Search for the cell housing the specified text and yield its (X, Y) center coordinate. 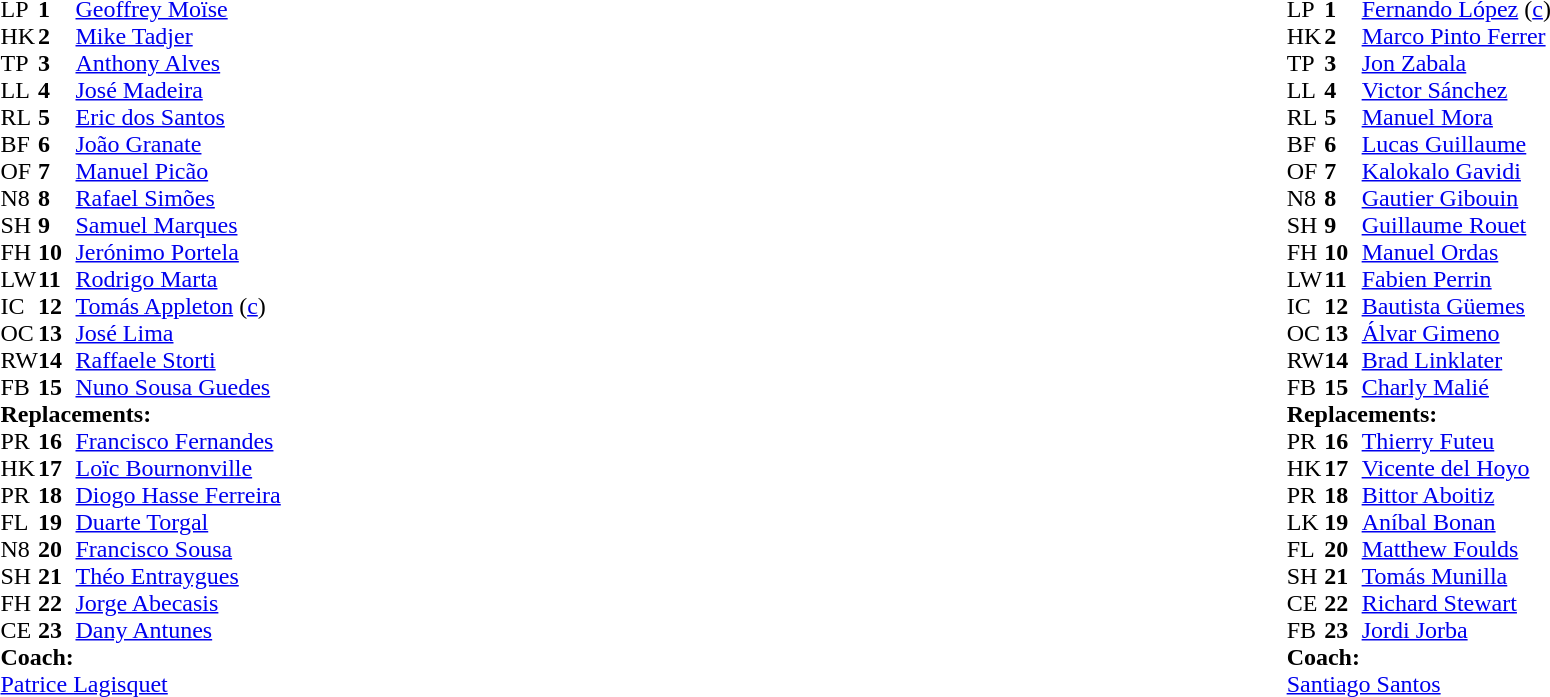
Coach: (140, 658)
Duarte Torgal (178, 522)
Raffaele Storti (178, 360)
Patrice Lagisquet (140, 684)
Manuel Picão (178, 172)
Tomás Appleton (c) (178, 306)
Jerónimo Portela (178, 252)
Nuno Sousa Guedes (178, 388)
Loïc Bournonville (178, 468)
Rodrigo Marta (178, 280)
Anthony Alves (178, 64)
LK (1306, 522)
João Granate (178, 144)
Francisco Sousa (178, 550)
Dany Antunes (178, 630)
Jorge Abecasis (178, 604)
Rafael Simões (178, 198)
Eric dos Santos (178, 118)
José Madeira (178, 90)
Francisco Fernandes (178, 442)
Replacements: (140, 414)
Théo Entraygues (178, 576)
Diogo Hasse Ferreira (178, 496)
José Lima (178, 334)
Mike Tadjer (178, 36)
Samuel Marques (178, 226)
